Identify which cell holds the provided text, then report its [x, y] central coordinate. 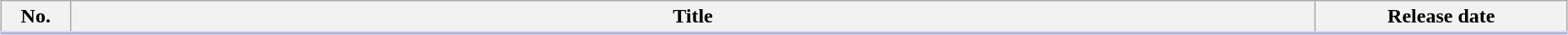
No. [35, 17]
Release date [1441, 17]
Title [693, 17]
